Capture the cell that displays the provided text and extract its (X, Y) central coordinate. 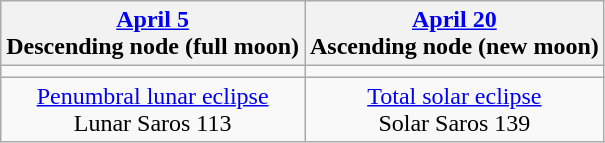
Penumbral lunar eclipseLunar Saros 113 (153, 110)
April 20Ascending node (new moon) (454, 34)
April 5Descending node (full moon) (153, 34)
Total solar eclipseSolar Saros 139 (454, 110)
